Return the (X, Y) coordinate for the center point of the cell that contains the specified text.  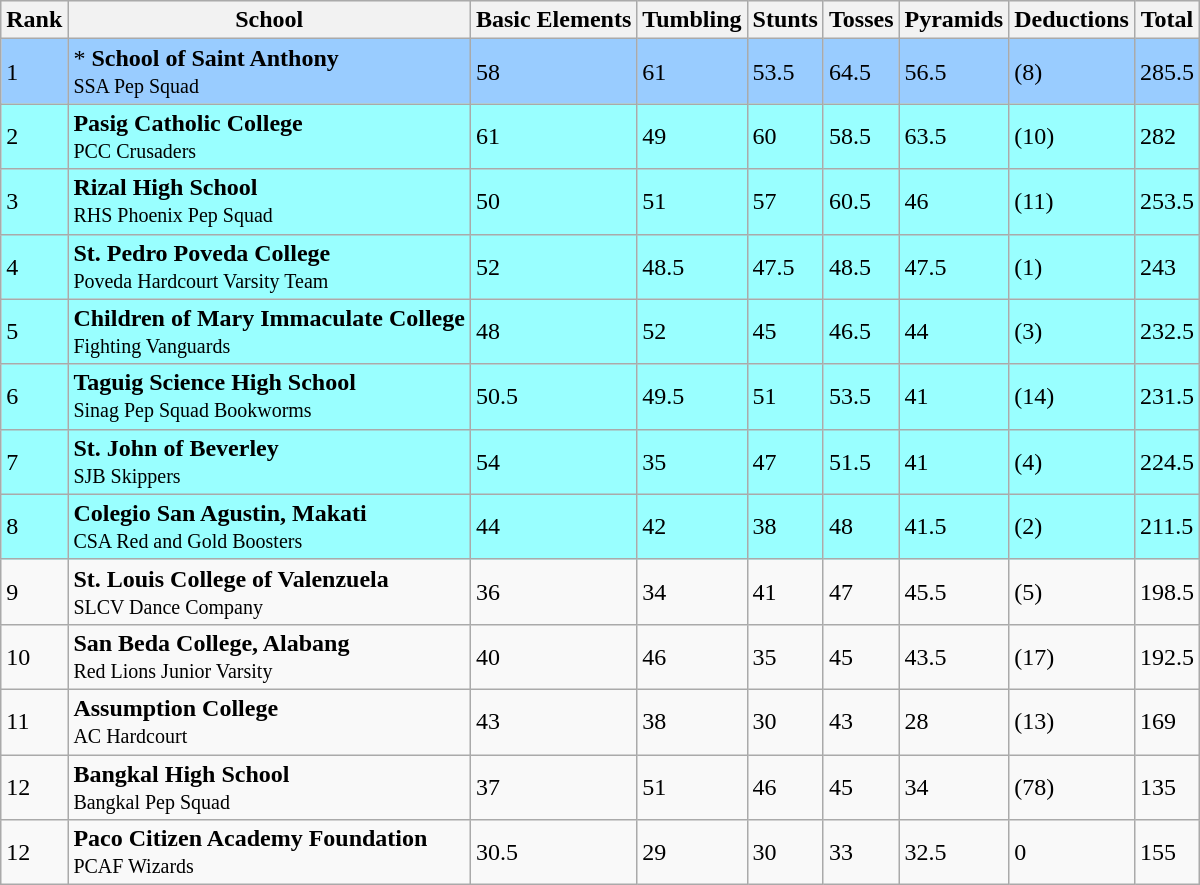
37 (553, 786)
32.5 (954, 852)
135 (1166, 786)
0 (1072, 852)
Children of Mary Immaculate College Fighting Vanguards (270, 332)
5 (34, 332)
58.5 (861, 136)
46.5 (861, 332)
50.5 (553, 396)
1 (34, 72)
40 (553, 656)
Taguig Science High School Sinag Pep Squad Bookworms (270, 396)
(5) (1072, 592)
4 (34, 266)
192.5 (1166, 656)
33 (861, 852)
Stunts (785, 20)
St. Pedro Poveda College Poveda Hardcourt Varsity Team (270, 266)
50 (553, 202)
7 (34, 462)
224.5 (1166, 462)
253.5 (1166, 202)
St. Louis College of Valenzuela SLCV Dance Company (270, 592)
Assumption College AC Hardcourt (270, 722)
Pyramids (954, 20)
* School of Saint Anthony SSA Pep Squad (270, 72)
63.5 (954, 136)
Deductions (1072, 20)
8 (34, 526)
(13) (1072, 722)
6 (34, 396)
243 (1166, 266)
198.5 (1166, 592)
42 (692, 526)
Tosses (861, 20)
San Beda College, Alabang Red Lions Junior Varsity (270, 656)
45.5 (954, 592)
49 (692, 136)
(2) (1072, 526)
(3) (1072, 332)
School (270, 20)
Paco Citizen Academy Foundation PCAF Wizards (270, 852)
Pasig Catholic College PCC Crusaders (270, 136)
49.5 (692, 396)
169 (1166, 722)
Tumbling (692, 20)
Rank (34, 20)
56.5 (954, 72)
43.5 (954, 656)
64.5 (861, 72)
(8) (1072, 72)
(78) (1072, 786)
285.5 (1166, 72)
3 (34, 202)
(17) (1072, 656)
58 (553, 72)
60 (785, 136)
155 (1166, 852)
30.5 (553, 852)
Bangkal High School Bangkal Pep Squad (270, 786)
36 (553, 592)
(14) (1072, 396)
60.5 (861, 202)
9 (34, 592)
(1) (1072, 266)
282 (1166, 136)
211.5 (1166, 526)
41.5 (954, 526)
232.5 (1166, 332)
(11) (1072, 202)
29 (692, 852)
Basic Elements (553, 20)
(10) (1072, 136)
28 (954, 722)
54 (553, 462)
St. John of Beverley SJB Skippers (270, 462)
(4) (1072, 462)
2 (34, 136)
57 (785, 202)
Colegio San Agustin, Makati CSA Red and Gold Boosters (270, 526)
11 (34, 722)
231.5 (1166, 396)
Rizal High School RHS Phoenix Pep Squad (270, 202)
Total (1166, 20)
51.5 (861, 462)
10 (34, 656)
